Provide the (x, y) coordinate of the cell's center where the given text is located.  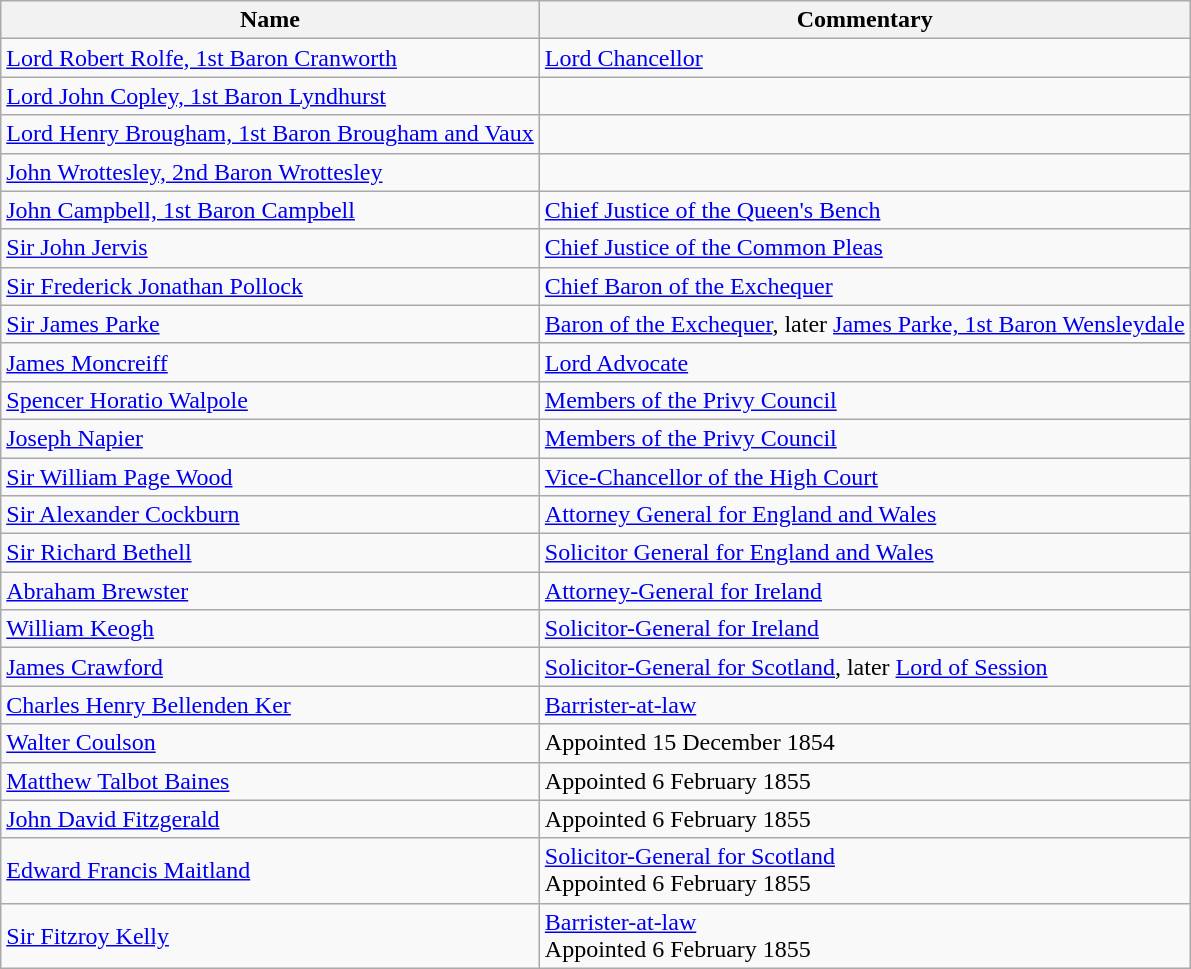
Lord Henry Brougham, 1st Baron Brougham and Vaux (270, 134)
John Campbell, 1st Baron Campbell (270, 210)
Barrister-at-law (864, 705)
Barrister-at-lawAppointed 6 February 1855 (864, 936)
Charles Henry Bellenden Ker (270, 705)
Spencer Horatio Walpole (270, 400)
Solicitor General for England and Wales (864, 553)
John Wrottesley, 2nd Baron Wrottesley (270, 172)
Attorney-General for Ireland (864, 591)
Lord Advocate (864, 362)
Lord Robert Rolfe, 1st Baron Cranworth (270, 58)
Chief Justice of the Queen's Bench (864, 210)
Appointed 15 December 1854 (864, 743)
Sir Frederick Jonathan Pollock (270, 286)
Joseph Napier (270, 438)
Baron of the Exchequer, later James Parke, 1st Baron Wensleydale (864, 324)
Chief Justice of the Common Pleas (864, 248)
John David Fitzgerald (270, 819)
Lord John Copley, 1st Baron Lyndhurst (270, 96)
James Moncreiff (270, 362)
Walter Coulson (270, 743)
Attorney General for England and Wales (864, 515)
Sir Richard Bethell (270, 553)
Edward Francis Maitland (270, 870)
Sir William Page Wood (270, 477)
Sir John Jervis (270, 248)
Chief Baron of the Exchequer (864, 286)
Abraham Brewster (270, 591)
Commentary (864, 20)
Sir James Parke (270, 324)
Sir Fitzroy Kelly (270, 936)
James Crawford (270, 667)
Matthew Talbot Baines (270, 781)
Name (270, 20)
Solicitor-General for ScotlandAppointed 6 February 1855 (864, 870)
Vice-Chancellor of the High Court (864, 477)
Solicitor-General for Ireland (864, 629)
Solicitor-General for Scotland, later Lord of Session (864, 667)
William Keogh (270, 629)
Lord Chancellor (864, 58)
Sir Alexander Cockburn (270, 515)
